Locate the cell with the specified text and output its (X, Y) center coordinate. 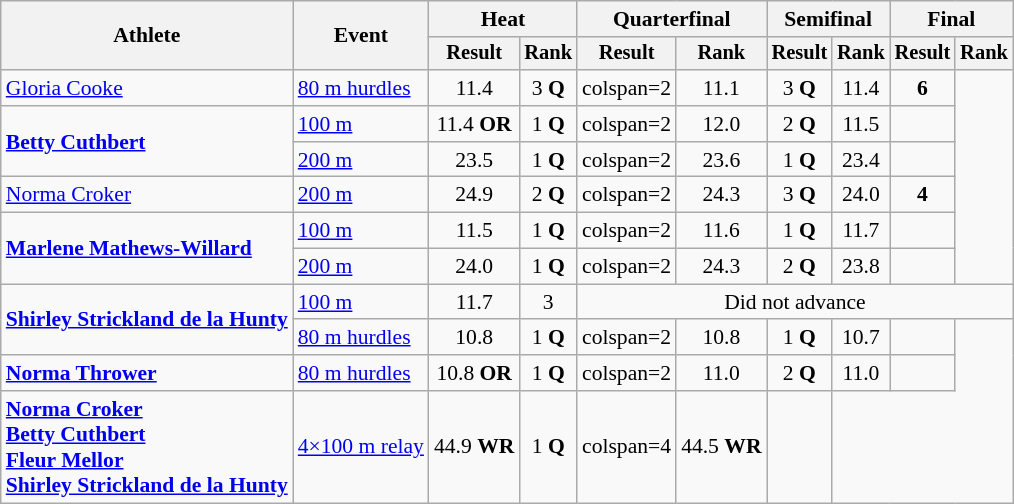
Shirley Strickland de la Hunty (147, 320)
23.8 (861, 267)
Gloria Cooke (147, 88)
Quarterfinal (672, 19)
Norma Thrower (147, 373)
colspan=4 (626, 447)
24.9 (474, 195)
10.8 OR (474, 373)
Heat (503, 19)
10.7 (861, 338)
23.4 (861, 160)
Event (361, 36)
4 (923, 195)
4×100 m relay (361, 447)
Final (952, 19)
Did not advance (795, 302)
3 (548, 302)
12.0 (721, 124)
44.5 WR (721, 447)
Semifinal (828, 19)
11.4 OR (474, 124)
23.6 (721, 160)
6 (923, 88)
23.5 (474, 160)
44.9 WR (474, 447)
Norma CrokerBetty CuthbertFleur MellorShirley Strickland de la Hunty (147, 447)
Norma Croker (147, 195)
11.6 (721, 231)
11.1 (721, 88)
Betty Cuthbert (147, 142)
Marlene Mathews-Willard (147, 248)
Athlete (147, 36)
